For the text-containing cell, return its midpoint in (x, y) coordinate format. 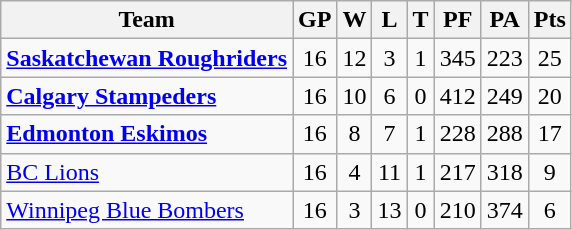
20 (550, 96)
345 (458, 58)
7 (390, 134)
13 (390, 210)
4 (354, 172)
374 (504, 210)
PA (504, 20)
210 (458, 210)
Team (147, 20)
11 (390, 172)
8 (354, 134)
L (390, 20)
9 (550, 172)
Calgary Stampeders (147, 96)
10 (354, 96)
17 (550, 134)
412 (458, 96)
249 (504, 96)
12 (354, 58)
223 (504, 58)
228 (458, 134)
W (354, 20)
25 (550, 58)
GP (315, 20)
Saskatchewan Roughriders (147, 58)
Edmonton Eskimos (147, 134)
217 (458, 172)
BC Lions (147, 172)
PF (458, 20)
T (420, 20)
288 (504, 134)
318 (504, 172)
Pts (550, 20)
Winnipeg Blue Bombers (147, 210)
